Locate the cell with the specified text and output its (x, y) center coordinate. 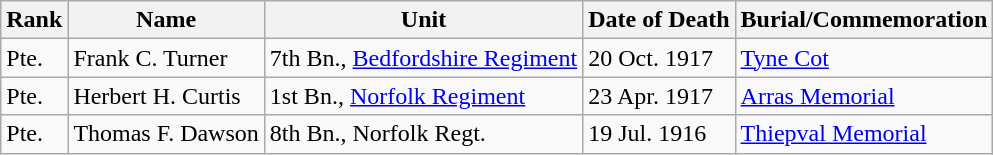
23 Apr. 1917 (659, 96)
Frank C. Turner (166, 58)
Tyne Cot (864, 58)
Arras Memorial (864, 96)
7th Bn., Bedfordshire Regiment (423, 58)
Thiepval Memorial (864, 134)
19 Jul. 1916 (659, 134)
Name (166, 20)
8th Bn., Norfolk Regt. (423, 134)
Herbert H. Curtis (166, 96)
Date of Death (659, 20)
20 Oct. 1917 (659, 58)
Rank (34, 20)
Unit (423, 20)
Thomas F. Dawson (166, 134)
1st Bn., Norfolk Regiment (423, 96)
Burial/Commemoration (864, 20)
